Determine the [x, y] coordinate at the center of the cell enclosing the given text.  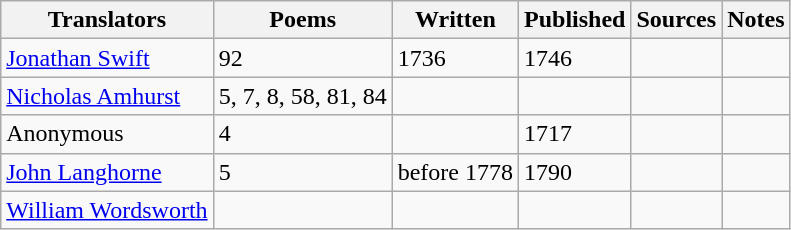
John Langhorne [107, 172]
Jonathan Swift [107, 58]
Notes [756, 20]
Poems [302, 20]
Translators [107, 20]
Written [455, 20]
1717 [575, 134]
92 [302, 58]
1746 [575, 58]
Sources [676, 20]
1736 [455, 58]
Anonymous [107, 134]
1790 [575, 172]
5, 7, 8, 58, 81, 84 [302, 96]
5 [302, 172]
Nicholas Amhurst [107, 96]
4 [302, 134]
Published [575, 20]
before 1778 [455, 172]
William Wordsworth [107, 210]
